Capture the cell that displays the provided text and extract its [x, y] central coordinate. 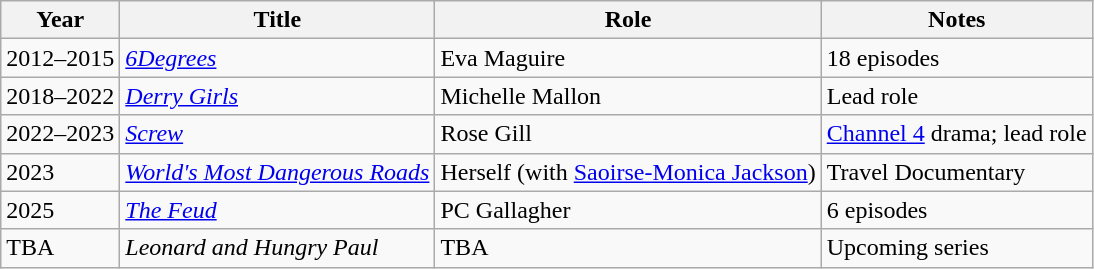
Year [60, 20]
Channel 4 drama; lead role [956, 134]
2023 [60, 172]
Michelle Mallon [628, 96]
PC Gallagher [628, 210]
Title [278, 20]
Upcoming series [956, 248]
Notes [956, 20]
Eva Maguire [628, 58]
World's Most Dangerous Roads [278, 172]
Screw [278, 134]
Rose Gill [628, 134]
6 episodes [956, 210]
The Feud [278, 210]
Role [628, 20]
18 episodes [956, 58]
2018–2022 [60, 96]
2022–2023 [60, 134]
2012–2015 [60, 58]
Lead role [956, 96]
6Degrees [278, 58]
2025 [60, 210]
Herself (with Saoirse-Monica Jackson) [628, 172]
Leonard and Hungry Paul [278, 248]
Derry Girls [278, 96]
Travel Documentary [956, 172]
